Identify which cell holds the provided text, then report its (X, Y) central coordinate. 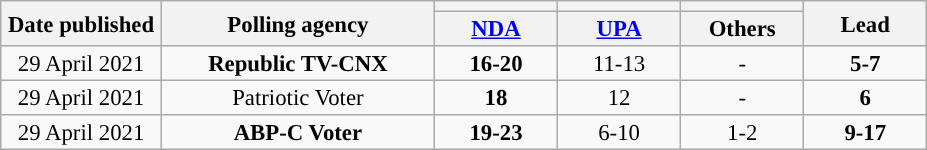
Date published (82, 24)
16-20 (496, 64)
Patriotic Voter (298, 98)
18 (496, 98)
Others (742, 30)
Lead (866, 24)
11-13 (620, 64)
NDA (496, 30)
Polling agency (298, 24)
6 (866, 98)
6-10 (620, 132)
ABP-C Voter (298, 132)
UPA (620, 30)
19-23 (496, 132)
5-7 (866, 64)
9-17 (866, 132)
1-2 (742, 132)
Republic TV-CNX (298, 64)
12 (620, 98)
